Provide the [x, y] coordinate of the cell's center where the given text is located.  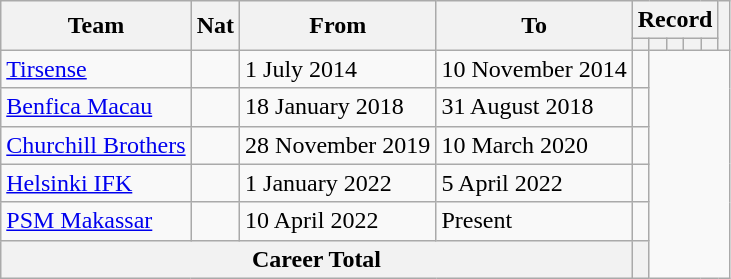
18 January 2018 [338, 107]
1 January 2022 [338, 183]
10 April 2022 [338, 221]
Helsinki IFK [96, 183]
Benfica Macau [96, 107]
Present [534, 221]
Record [675, 20]
Nat [215, 26]
5 April 2022 [534, 183]
10 November 2014 [534, 69]
PSM Makassar [96, 221]
28 November 2019 [338, 145]
From [338, 26]
1 July 2014 [338, 69]
To [534, 26]
Churchill Brothers [96, 145]
Tirsense [96, 69]
10 March 2020 [534, 145]
31 August 2018 [534, 107]
Career Total [317, 259]
Team [96, 26]
